Provide the (X, Y) coordinate of the cell's center where the given text is located.  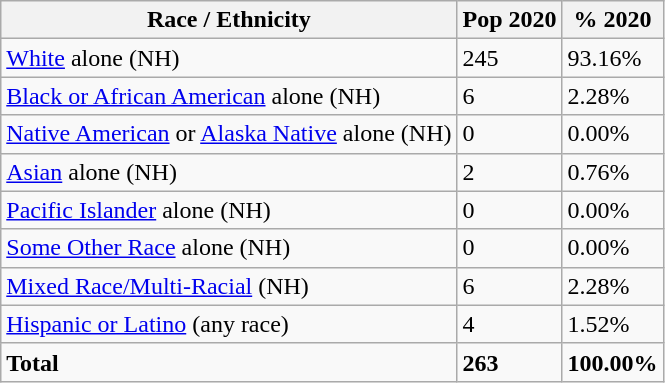
Race / Ethnicity (229, 20)
1.52% (612, 324)
Pacific Islander alone (NH) (229, 210)
Mixed Race/Multi-Racial (NH) (229, 286)
0.76% (612, 172)
% 2020 (612, 20)
Native American or Alaska Native alone (NH) (229, 134)
Pop 2020 (510, 20)
93.16% (612, 58)
Asian alone (NH) (229, 172)
White alone (NH) (229, 58)
263 (510, 362)
Black or African American alone (NH) (229, 96)
Hispanic or Latino (any race) (229, 324)
100.00% (612, 362)
4 (510, 324)
2 (510, 172)
Some Other Race alone (NH) (229, 248)
Total (229, 362)
245 (510, 58)
